Provide the [x, y] coordinate of the cell's center where the given text is located.  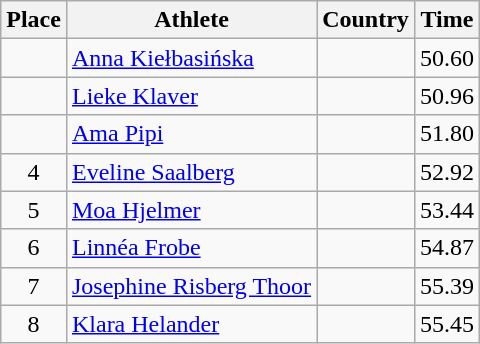
54.87 [446, 248]
Josephine Risberg Thoor [191, 286]
8 [34, 324]
Moa Hjelmer [191, 210]
52.92 [446, 172]
7 [34, 286]
50.60 [446, 58]
51.80 [446, 134]
Eveline Saalberg [191, 172]
Lieke Klaver [191, 96]
55.45 [446, 324]
50.96 [446, 96]
Linnéa Frobe [191, 248]
5 [34, 210]
Country [366, 20]
Place [34, 20]
Athlete [191, 20]
Ama Pipi [191, 134]
6 [34, 248]
55.39 [446, 286]
Anna Kiełbasińska [191, 58]
Time [446, 20]
Klara Helander [191, 324]
53.44 [446, 210]
4 [34, 172]
